Pinpoint the cell where the given text exists, returning its (x, y) midpoint coordinate. 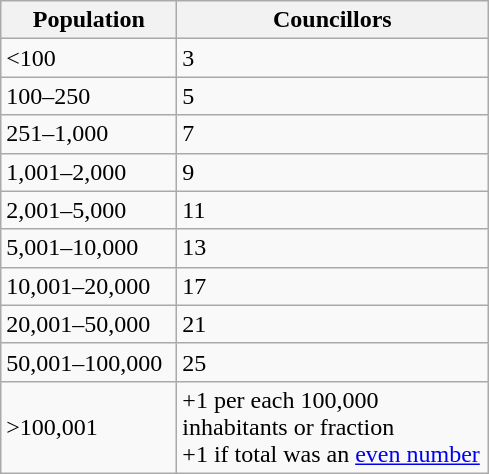
3 (332, 58)
20,001–50,000 (89, 324)
1,001–2,000 (89, 172)
>100,001 (89, 427)
2,001–5,000 (89, 210)
10,001–20,000 (89, 286)
11 (332, 210)
251–1,000 (89, 134)
<100 (89, 58)
50,001–100,000 (89, 362)
17 (332, 286)
5,001–10,000 (89, 248)
7 (332, 134)
25 (332, 362)
13 (332, 248)
9 (332, 172)
+1 per each 100,000 inhabitants or fraction+1 if total was an even number (332, 427)
5 (332, 96)
100–250 (89, 96)
Population (89, 20)
Councillors (332, 20)
21 (332, 324)
